From the cell containing the given text, extract its center point as [X, Y] coordinate. 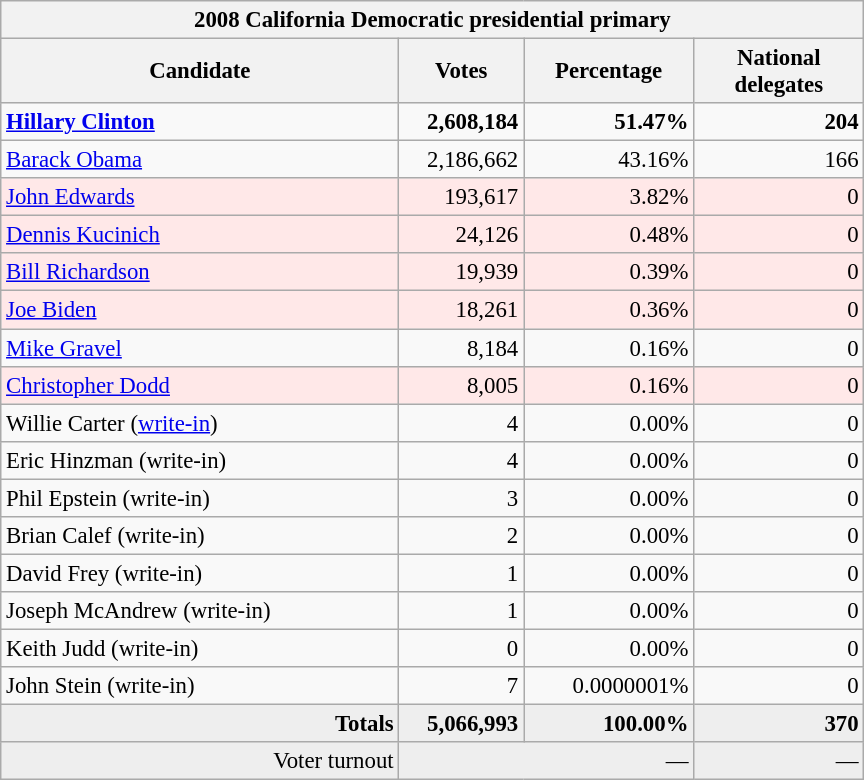
Joe Biden [200, 310]
National delegates [779, 72]
51.47% [609, 122]
204 [779, 122]
18,261 [462, 310]
0.48% [609, 235]
Barack Obama [200, 160]
0.36% [609, 310]
Phil Epstein (write-in) [200, 498]
Mike Gravel [200, 348]
2008 California Democratic presidential primary [432, 20]
Dennis Kucinich [200, 235]
Totals [200, 724]
Willie Carter (write-in) [200, 423]
2,186,662 [462, 160]
Voter turnout [200, 761]
John Stein (write-in) [200, 686]
0.0000001% [609, 686]
19,939 [462, 273]
8,184 [462, 348]
Keith Judd (write-in) [200, 648]
Joseph McAndrew (write-in) [200, 611]
3 [462, 498]
193,617 [462, 197]
3.82% [609, 197]
370 [779, 724]
24,126 [462, 235]
Brian Calef (write-in) [200, 536]
Votes [462, 72]
43.16% [609, 160]
John Edwards [200, 197]
2,608,184 [462, 122]
Eric Hinzman (write-in) [200, 460]
8,005 [462, 385]
Percentage [609, 72]
166 [779, 160]
100.00% [609, 724]
Hillary Clinton [200, 122]
2 [462, 536]
5,066,993 [462, 724]
0.39% [609, 273]
Christopher Dodd [200, 385]
Candidate [200, 72]
7 [462, 686]
Bill Richardson [200, 273]
David Frey (write-in) [200, 573]
